Scan for the cell matching the given text and deliver its (x, y) coordinate at center. 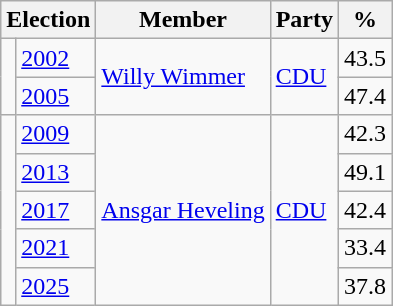
Member (183, 20)
2013 (56, 172)
2009 (56, 134)
2017 (56, 210)
42.3 (366, 134)
2002 (56, 58)
42.4 (366, 210)
49.1 (366, 172)
Willy Wimmer (183, 77)
33.4 (366, 248)
47.4 (366, 96)
43.5 (366, 58)
Election (48, 20)
2025 (56, 286)
37.8 (366, 286)
2005 (56, 96)
Ansgar Heveling (183, 210)
2021 (56, 248)
Party (304, 20)
% (366, 20)
